Scan for the cell matching the given text and deliver its (x, y) coordinate at center. 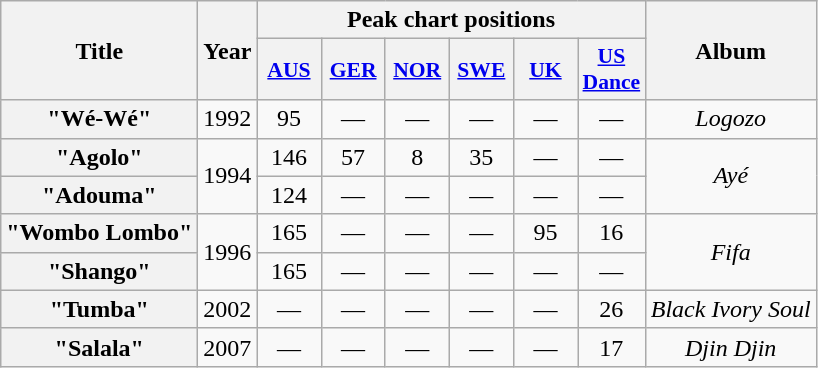
Ayé (730, 176)
"Agolo" (100, 157)
2007 (228, 347)
"Wombo Lombo" (100, 233)
57 (353, 157)
NOR (417, 70)
UK (545, 70)
124 (289, 195)
"Salala" (100, 347)
Black Ivory Soul (730, 309)
16 (612, 233)
Peak chart positions (451, 20)
USDance (612, 70)
146 (289, 157)
"Wé-Wé" (100, 119)
AUS (289, 70)
"Shango" (100, 271)
"Adouma" (100, 195)
1996 (228, 252)
GER (353, 70)
Year (228, 50)
Logozo (730, 119)
2002 (228, 309)
Album (730, 50)
26 (612, 309)
1994 (228, 176)
1992 (228, 119)
8 (417, 157)
Djin Djin (730, 347)
35 (481, 157)
SWE (481, 70)
Title (100, 50)
Fifa (730, 252)
17 (612, 347)
"Tumba" (100, 309)
